Output the [x, y] coordinate of the center of the cell containing the given text.  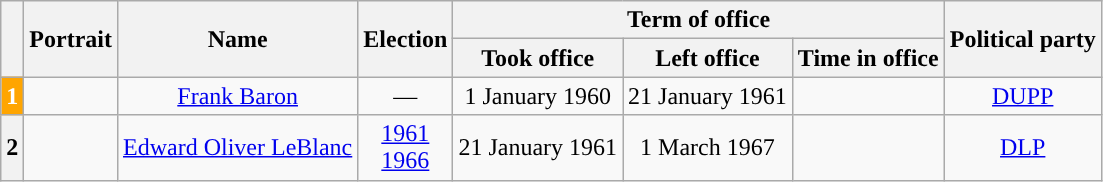
DUPP [1022, 96]
Left office [708, 58]
— [406, 96]
Time in office [868, 58]
1 [12, 96]
1 March 1967 [708, 148]
Political party [1022, 39]
Election [406, 39]
DLP [1022, 148]
Name [237, 39]
Frank Baron [237, 96]
2 [12, 148]
Edward Oliver LeBlanc [237, 148]
Term of office [698, 20]
Portrait [71, 39]
Took office [538, 58]
1 January 1960 [538, 96]
19611966 [406, 148]
